Pinpoint the cell where the given text exists, returning its [X, Y] midpoint coordinate. 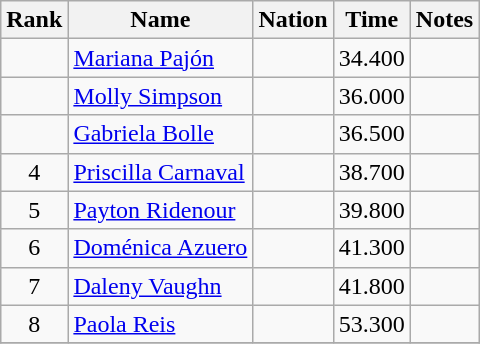
36.500 [372, 134]
41.800 [372, 286]
Nation [293, 20]
Paola Reis [160, 324]
34.400 [372, 58]
Notes [444, 20]
5 [34, 210]
53.300 [372, 324]
Molly Simpson [160, 96]
39.800 [372, 210]
36.000 [372, 96]
38.700 [372, 172]
Mariana Pajón [160, 58]
Payton Ridenour [160, 210]
7 [34, 286]
Time [372, 20]
4 [34, 172]
Priscilla Carnaval [160, 172]
Name [160, 20]
Daleny Vaughn [160, 286]
Gabriela Bolle [160, 134]
Doménica Azuero [160, 248]
Rank [34, 20]
6 [34, 248]
8 [34, 324]
41.300 [372, 248]
